From the cell containing the given text, extract its center point as [X, Y] coordinate. 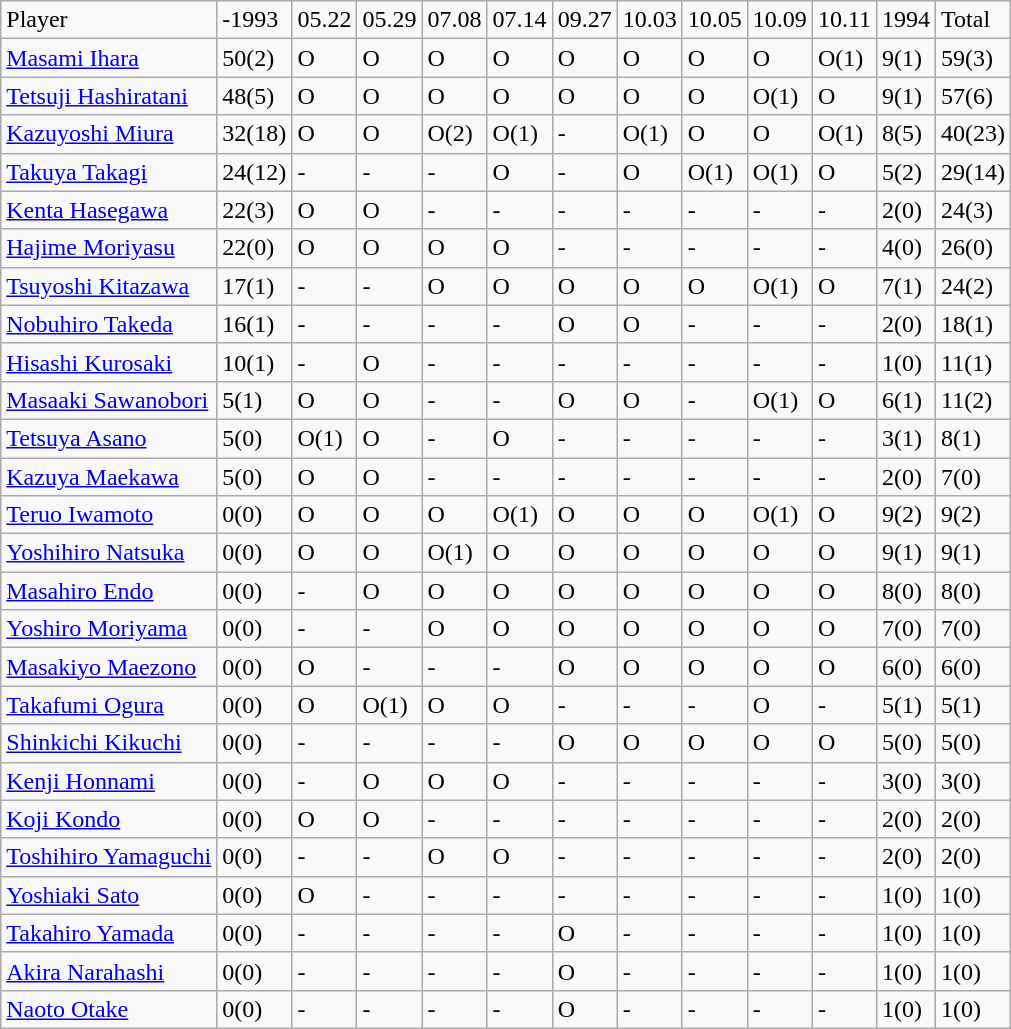
Toshihiro Yamaguchi [109, 857]
Hajime Moriyasu [109, 248]
Player [109, 20]
18(1) [974, 324]
05.22 [324, 20]
Teruo Iwamoto [109, 515]
6(1) [906, 400]
7(1) [906, 286]
07.14 [520, 20]
Takahiro Yamada [109, 933]
24(12) [254, 172]
-1993 [254, 20]
22(0) [254, 248]
26(0) [974, 248]
Kazuya Maekawa [109, 477]
32(18) [254, 134]
3(1) [906, 438]
8(1) [974, 438]
Shinkichi Kikuchi [109, 743]
8(5) [906, 134]
07.08 [454, 20]
17(1) [254, 286]
Naoto Otake [109, 1009]
24(2) [974, 286]
Masahiro Endo [109, 591]
10.09 [780, 20]
Yoshihiro Natsuka [109, 553]
Takuya Takagi [109, 172]
40(23) [974, 134]
24(3) [974, 210]
5(2) [906, 172]
Total [974, 20]
Tsuyoshi Kitazawa [109, 286]
22(3) [254, 210]
05.29 [390, 20]
16(1) [254, 324]
1994 [906, 20]
Tetsuya Asano [109, 438]
11(1) [974, 362]
Koji Kondo [109, 819]
Kenta Hasegawa [109, 210]
Akira Narahashi [109, 971]
Kenji Honnami [109, 781]
09.27 [584, 20]
57(6) [974, 96]
10.03 [650, 20]
29(14) [974, 172]
10(1) [254, 362]
48(5) [254, 96]
Tetsuji Hashiratani [109, 96]
Yoshiro Moriyama [109, 629]
Masaaki Sawanobori [109, 400]
Takafumi Ogura [109, 705]
59(3) [974, 58]
Nobuhiro Takeda [109, 324]
10.11 [844, 20]
Masakiyo Maezono [109, 667]
11(2) [974, 400]
Kazuyoshi Miura [109, 134]
10.05 [714, 20]
Masami Ihara [109, 58]
Yoshiaki Sato [109, 895]
4(0) [906, 248]
Hisashi Kurosaki [109, 362]
O(2) [454, 134]
50(2) [254, 58]
